From the cell containing the given text, extract its center point as [X, Y] coordinate. 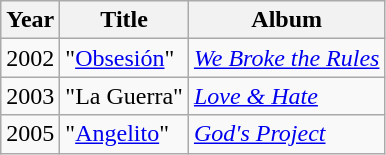
2003 [30, 96]
We Broke the Rules [286, 58]
"Obsesión" [124, 58]
"Angelito" [124, 134]
2002 [30, 58]
God's Project [286, 134]
Album [286, 20]
2005 [30, 134]
Year [30, 20]
Love & Hate [286, 96]
Title [124, 20]
"La Guerra" [124, 96]
